Find where the given text appears and provide that cell's center as (X, Y) coordinate. 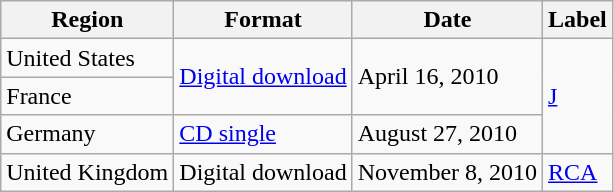
Label (578, 20)
Germany (88, 134)
J (578, 96)
United States (88, 58)
August 27, 2010 (447, 134)
Date (447, 20)
United Kingdom (88, 172)
November 8, 2010 (447, 172)
Format (263, 20)
RCA (578, 172)
France (88, 96)
CD single (263, 134)
April 16, 2010 (447, 77)
Region (88, 20)
